Extract the (X, Y) coordinate from the center of the cell holding the provided text.  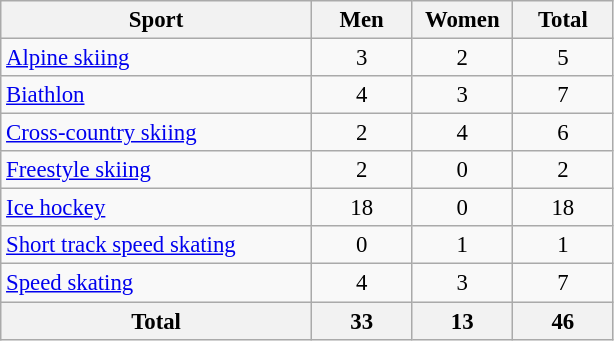
Men (362, 20)
Sport (156, 20)
13 (462, 321)
Cross-country skiing (156, 133)
6 (564, 133)
33 (362, 321)
5 (564, 58)
Freestyle skiing (156, 170)
Ice hockey (156, 208)
46 (564, 321)
Alpine skiing (156, 58)
Biathlon (156, 95)
Short track speed skating (156, 245)
Speed skating (156, 283)
Women (462, 20)
